Find where the given text appears and provide that cell's center as (x, y) coordinate. 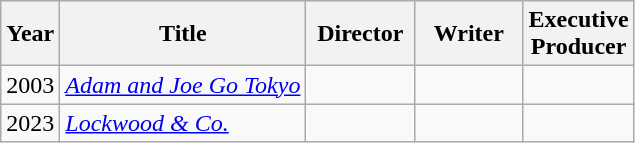
2003 (30, 85)
Year (30, 34)
Writer (470, 34)
2023 (30, 123)
ExecutiveProducer (578, 34)
Title (183, 34)
Adam and Joe Go Tokyo (183, 85)
Lockwood & Co. (183, 123)
Director (360, 34)
